Return the (X, Y) coordinate for the center point of the cell that contains the specified text.  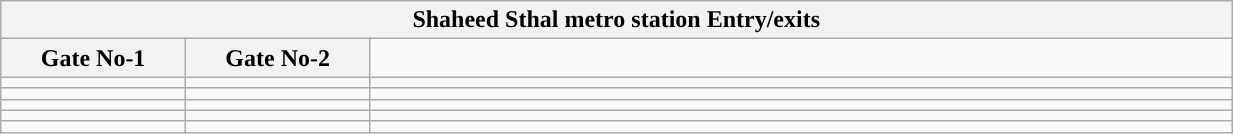
Shaheed Sthal metro station Entry/exits (616, 20)
Gate No-1 (94, 58)
Gate No-2 (278, 58)
